Pinpoint the cell where the given text exists, returning its (x, y) midpoint coordinate. 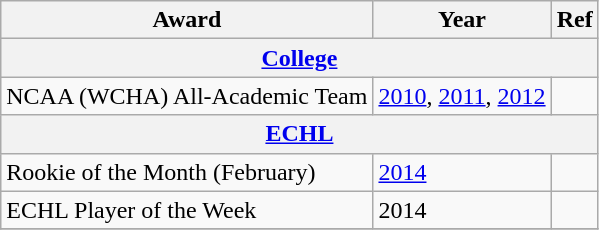
Award (187, 20)
2010, 2011, 2012 (462, 96)
ECHL Player of the Week (187, 210)
Year (462, 20)
Rookie of the Month (February) (187, 172)
Ref (574, 20)
NCAA (WCHA) All-Academic Team (187, 96)
ECHL (300, 134)
College (300, 58)
